Search for the cell housing the specified text and yield its (x, y) center coordinate. 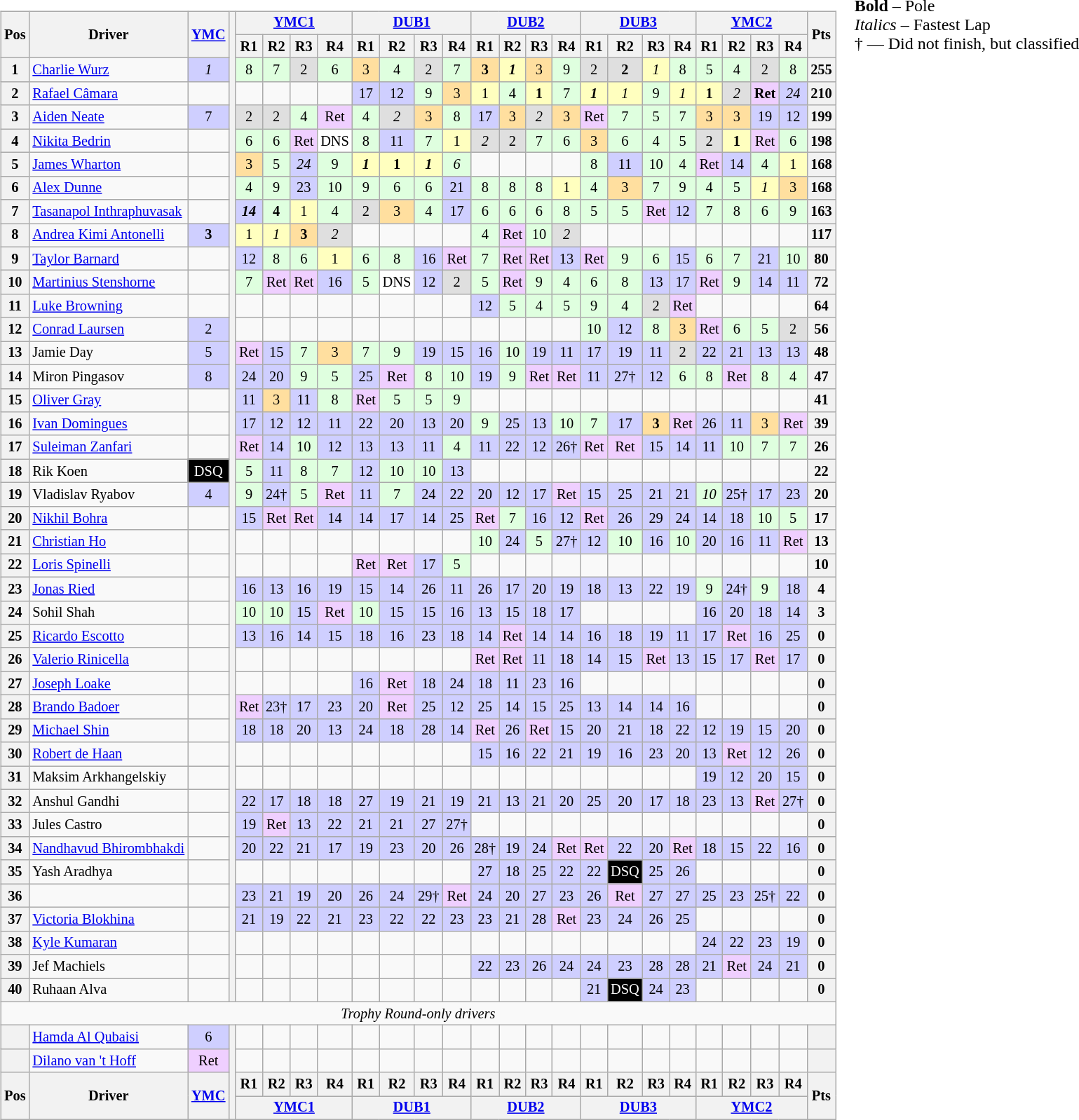
26† (566, 447)
23† (276, 707)
56 (821, 329)
34 (15, 849)
Nikita Bedrin (108, 141)
35 (15, 872)
Aiden Neate (108, 117)
Andrea Kimi Antonelli (108, 235)
Jules Castro (108, 825)
Yash Aradhya (108, 872)
Valerio Rinicella (108, 660)
38 (15, 943)
Christian Ho (108, 542)
Maksim Arkhangelskiy (108, 778)
33 (15, 825)
210 (821, 94)
47 (821, 376)
Joseph Loake (108, 683)
Robert de Haan (108, 754)
Jamie Day (108, 353)
Jef Machiels (108, 967)
Kyle Kumaran (108, 943)
Oliver Gray (108, 400)
198 (821, 141)
41 (821, 400)
31 (15, 778)
28† (485, 849)
29† (428, 896)
Brando Badoer (108, 707)
40 (15, 990)
Nandhavud Bhirombhakdi (108, 849)
James Wharton (108, 165)
Martinius Stenshorne (108, 282)
Tasanapol Inthraphuvasak (108, 212)
255 (821, 70)
Hamda Al Qubaisi (108, 1037)
37 (15, 920)
Anshul Gandhi (108, 801)
163 (821, 212)
Conrad Laursen (108, 329)
72 (821, 282)
Dilano van 't Hoff (108, 1061)
Rafael Câmara (108, 94)
Charlie Wurz (108, 70)
48 (821, 353)
Taylor Barnard (108, 259)
30 (15, 754)
Ruhaan Alva (108, 990)
Ivan Domingues (108, 424)
32 (15, 801)
Suleiman Zanfari (108, 447)
Alex Dunne (108, 188)
Ricardo Escotto (108, 636)
Loris Spinelli (108, 566)
64 (821, 306)
Victoria Blokhina (108, 920)
Luke Browning (108, 306)
Vladislav Ryabov (108, 495)
36 (15, 896)
117 (821, 235)
Rik Koen (108, 471)
80 (821, 259)
199 (821, 117)
Jonas Ried (108, 589)
Michael Shin (108, 730)
Nikhil Bohra (108, 518)
Sohil Shah (108, 613)
Miron Pingasov (108, 376)
Trophy Round-only drivers (418, 1013)
